For the text-containing cell, return its midpoint in [x, y] coordinate format. 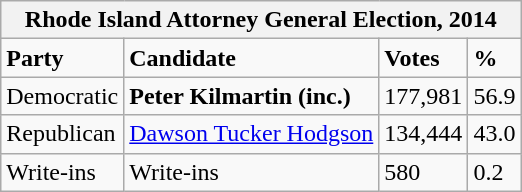
56.9 [494, 96]
Party [62, 58]
177,981 [424, 96]
Peter Kilmartin (inc.) [252, 96]
% [494, 58]
Republican [62, 134]
Candidate [252, 58]
134,444 [424, 134]
43.0 [494, 134]
0.2 [494, 172]
Rhode Island Attorney General Election, 2014 [261, 20]
580 [424, 172]
Democratic [62, 96]
Dawson Tucker Hodgson [252, 134]
Votes [424, 58]
